Scan for the cell matching the given text and deliver its [X, Y] coordinate at center. 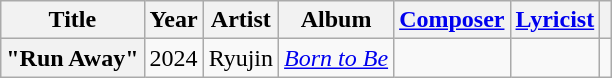
Lyricist [555, 20]
Album [336, 20]
Born to Be [336, 58]
Composer [452, 20]
Title [72, 20]
2024 [174, 58]
"Run Away" [72, 58]
Year [174, 20]
Artist [240, 20]
Ryujin [240, 58]
